Capture the cell that displays the provided text and extract its (X, Y) central coordinate. 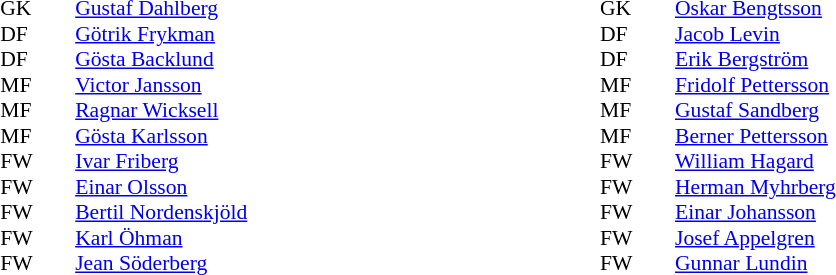
Josef Appelgren (756, 238)
Erik Bergström (756, 59)
Gösta Backlund (161, 59)
Karl Öhman (161, 238)
Victor Jansson (161, 85)
Gustaf Sandberg (756, 111)
Jacob Levin (756, 34)
Götrik Frykman (161, 34)
Einar Johansson (756, 213)
Ivar Friberg (161, 161)
William Hagard (756, 161)
Ragnar Wicksell (161, 111)
Herman Myhrberg (756, 187)
Berner Pettersson (756, 136)
Gösta Karlsson (161, 136)
Fridolf Pettersson (756, 85)
Bertil Nordenskjöld (161, 213)
Einar Olsson (161, 187)
